Output the (x, y) coordinate of the center of the cell containing the given text.  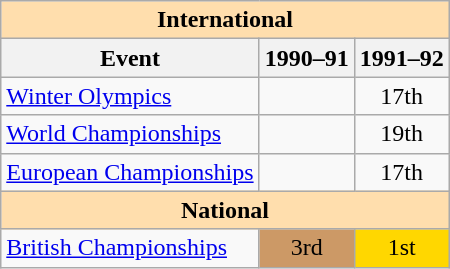
International (225, 20)
3rd (306, 248)
British Championships (130, 248)
World Championships (130, 134)
National (225, 210)
Event (130, 58)
1991–92 (402, 58)
European Championships (130, 172)
1st (402, 248)
Winter Olympics (130, 96)
19th (402, 134)
1990–91 (306, 58)
